Identify which cell holds the provided text, then report its (X, Y) central coordinate. 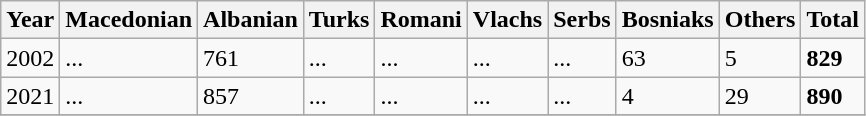
Albanian (251, 20)
829 (833, 58)
Serbs (582, 20)
Vlachs (507, 20)
4 (668, 96)
Total (833, 20)
Year (30, 20)
Romani (421, 20)
29 (760, 96)
890 (833, 96)
Others (760, 20)
63 (668, 58)
857 (251, 96)
Macedonian (129, 20)
Bosniaks (668, 20)
2021 (30, 96)
Turks (339, 20)
5 (760, 58)
761 (251, 58)
2002 (30, 58)
